Capture the cell that displays the provided text and extract its (X, Y) central coordinate. 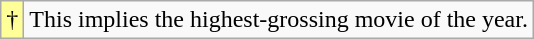
† (12, 20)
This implies the highest-grossing movie of the year. (279, 20)
